From the cell containing the given text, extract its center point as (X, Y) coordinate. 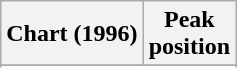
Chart (1996) (72, 34)
Peakposition (189, 34)
